Find where the given text appears and provide that cell's center as (X, Y) coordinate. 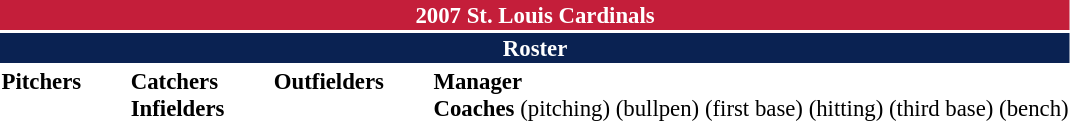
Roster (535, 48)
2007 St. Louis Cardinals (535, 15)
